Search for the cell housing the specified text and yield its (x, y) center coordinate. 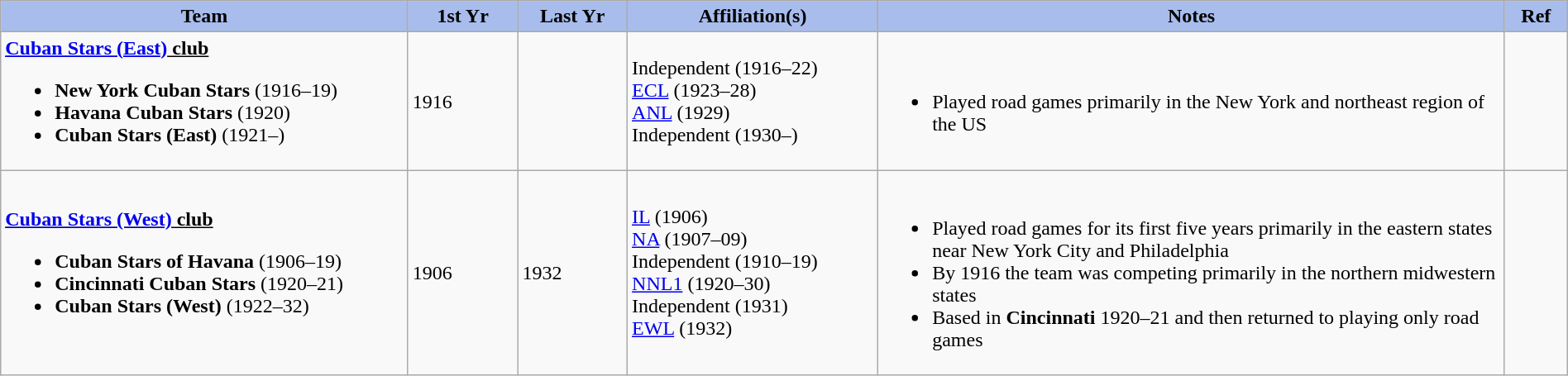
1932 (572, 273)
IL (1906)NA (1907–09)Independent (1910–19)NNL1 (1920–30)Independent (1931)EWL (1932) (753, 273)
Ref (1536, 17)
1916 (463, 101)
Affiliation(s) (753, 17)
Team (205, 17)
1st Yr (463, 17)
Last Yr (572, 17)
Cuban Stars (West) clubCuban Stars of Havana (1906–19)Cincinnati Cuban Stars (1920–21)Cuban Stars (West) (1922–32) (205, 273)
1906 (463, 273)
Notes (1192, 17)
Cuban Stars (East) clubNew York Cuban Stars (1916–19)Havana Cuban Stars (1920)Cuban Stars (East) (1921–) (205, 101)
Independent (1916–22)ECL (1923–28)ANL (1929)Independent (1930–) (753, 101)
Played road games primarily in the New York and northeast region of the US (1192, 101)
